Find where the given text appears and provide that cell's center as (x, y) coordinate. 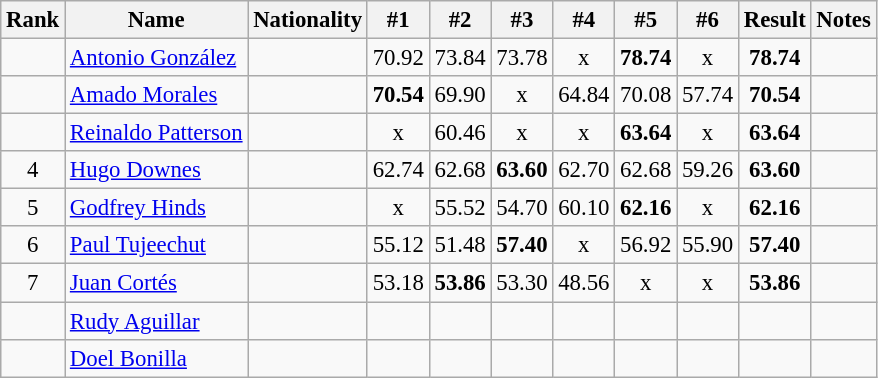
#5 (646, 20)
#3 (522, 20)
55.52 (460, 208)
64.84 (584, 95)
55.12 (398, 245)
Reinaldo Patterson (156, 133)
62.74 (398, 170)
Rudy Aguillar (156, 321)
#2 (460, 20)
5 (33, 208)
53.30 (522, 283)
#1 (398, 20)
Name (156, 20)
Rank (33, 20)
Juan Cortés (156, 283)
56.92 (646, 245)
55.90 (708, 245)
Hugo Downes (156, 170)
70.92 (398, 58)
#6 (708, 20)
62.70 (584, 170)
Godfrey Hinds (156, 208)
73.78 (522, 58)
Antonio González (156, 58)
4 (33, 170)
60.10 (584, 208)
73.84 (460, 58)
#4 (584, 20)
53.18 (398, 283)
6 (33, 245)
48.56 (584, 283)
Paul Tujeechut (156, 245)
51.48 (460, 245)
69.90 (460, 95)
54.70 (522, 208)
70.08 (646, 95)
59.26 (708, 170)
57.74 (708, 95)
Doel Bonilla (156, 358)
Nationality (308, 20)
Amado Morales (156, 95)
60.46 (460, 133)
7 (33, 283)
Result (774, 20)
Notes (844, 20)
